Locate the cell with the specified text and output its (x, y) center coordinate. 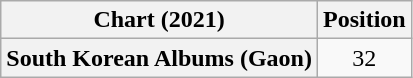
Position (364, 20)
Chart (2021) (160, 20)
South Korean Albums (Gaon) (160, 58)
32 (364, 58)
